Return [X, Y] of the center of cell containing provided text 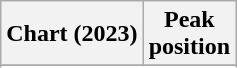
Chart (2023) [72, 34]
Peakposition [189, 34]
